Find where the given text appears and provide that cell's center as (X, Y) coordinate. 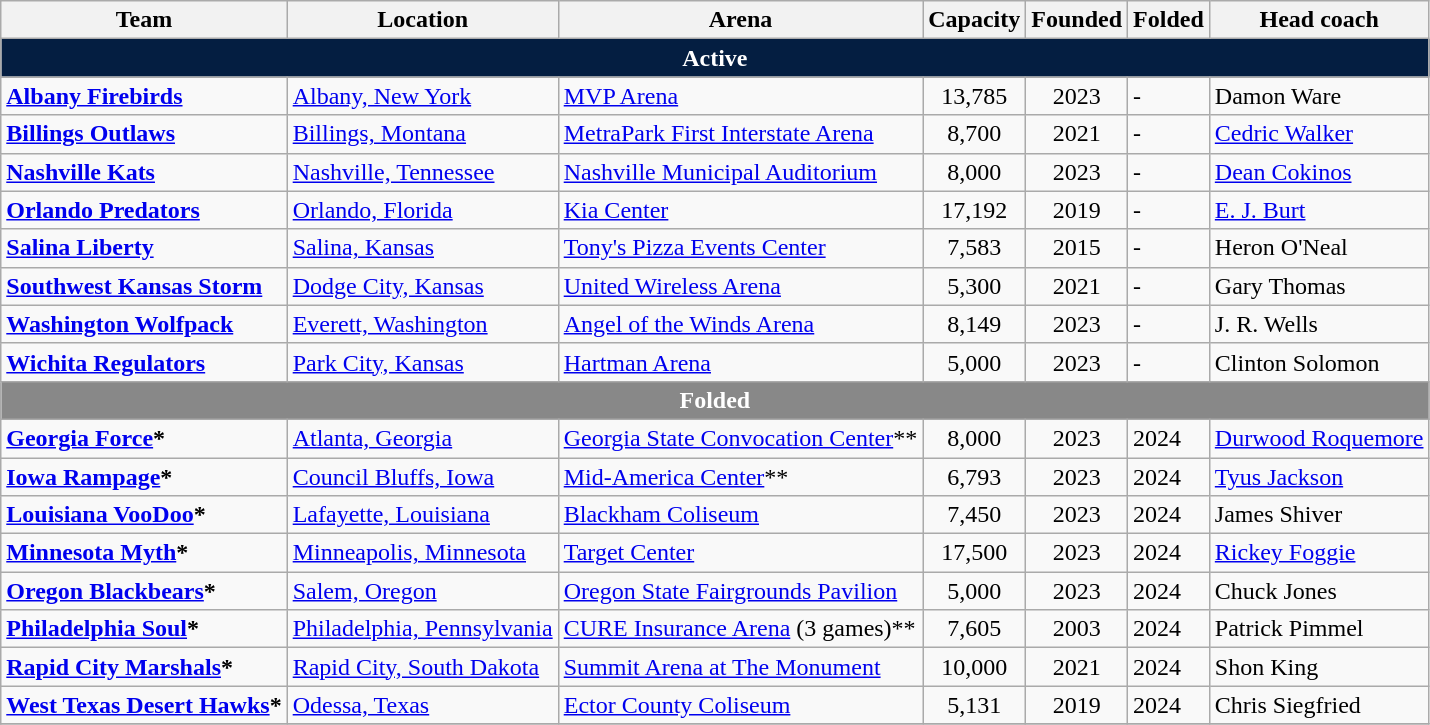
13,785 (974, 96)
5,131 (974, 705)
Rickey Foggie (1319, 553)
Park City, Kansas (422, 362)
Shon King (1319, 667)
2015 (1077, 248)
MetraPark First Interstate Arena (740, 134)
Head coach (1319, 20)
Salina Liberty (144, 248)
Mid-America Center** (740, 477)
Active (715, 58)
Durwood Roquemore (1319, 438)
Angel of the Winds Arena (740, 324)
Council Bluffs, Iowa (422, 477)
Orlando Predators (144, 210)
5,300 (974, 286)
Capacity (974, 20)
Iowa Rampage* (144, 477)
8,700 (974, 134)
Gary Thomas (1319, 286)
Billings Outlaws (144, 134)
West Texas Desert Hawks* (144, 705)
8,149 (974, 324)
Damon Ware (1319, 96)
Albany, New York (422, 96)
Team (144, 20)
J. R. Wells (1319, 324)
Nashville, Tennessee (422, 172)
Cedric Walker (1319, 134)
Dodge City, Kansas (422, 286)
Atlanta, Georgia (422, 438)
Salem, Oregon (422, 591)
Arena (740, 20)
Clinton Solomon (1319, 362)
Heron O'Neal (1319, 248)
2003 (1077, 629)
6,793 (974, 477)
Oregon Blackbears* (144, 591)
Southwest Kansas Storm (144, 286)
Rapid City Marshals* (144, 667)
Minnesota Myth* (144, 553)
Wichita Regulators (144, 362)
Rapid City, South Dakota (422, 667)
Kia Center (740, 210)
Chuck Jones (1319, 591)
7,583 (974, 248)
Louisiana VooDoo* (144, 515)
Hartman Arena (740, 362)
E. J. Burt (1319, 210)
Blackham Coliseum (740, 515)
Odessa, Texas (422, 705)
CURE Insurance Arena (3 games)** (740, 629)
7,450 (974, 515)
Philadelphia Soul* (144, 629)
Lafayette, Louisiana (422, 515)
Georgia State Convocation Center** (740, 438)
Philadelphia, Pennsylvania (422, 629)
Orlando, Florida (422, 210)
Nashville Municipal Auditorium (740, 172)
Billings, Montana (422, 134)
Chris Siegfried (1319, 705)
Dean Cokinos (1319, 172)
Summit Arena at The Monument (740, 667)
Patrick Pimmel (1319, 629)
Georgia Force* (144, 438)
James Shiver (1319, 515)
Minneapolis, Minnesota (422, 553)
Oregon State Fairgrounds Pavilion (740, 591)
7,605 (974, 629)
Target Center (740, 553)
Albany Firebirds (144, 96)
United Wireless Arena (740, 286)
Tyus Jackson (1319, 477)
MVP Arena (740, 96)
10,000 (974, 667)
Location (422, 20)
Founded (1077, 20)
17,192 (974, 210)
Ector County Coliseum (740, 705)
Nashville Kats (144, 172)
Washington Wolfpack (144, 324)
17,500 (974, 553)
Salina, Kansas (422, 248)
Everett, Washington (422, 324)
Tony's Pizza Events Center (740, 248)
